Identify which cell holds the provided text, then report its (x, y) central coordinate. 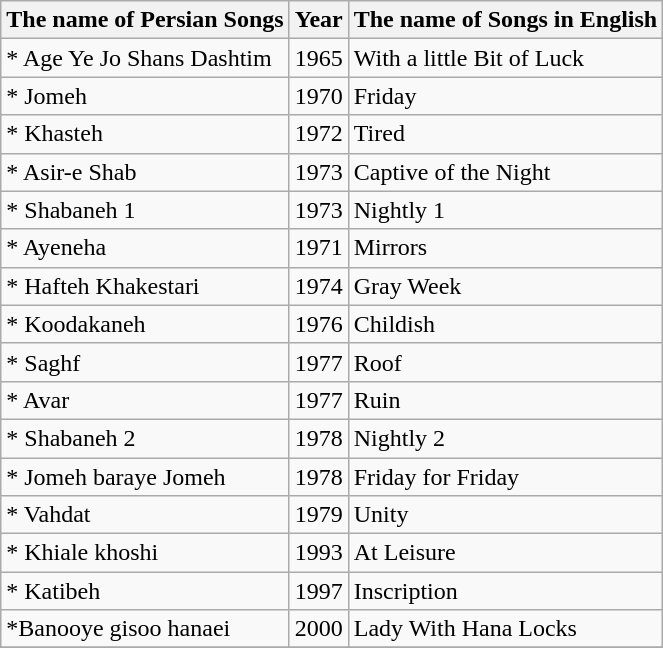
The name of Songs in English (505, 20)
* Khasteh (145, 134)
Mirrors (505, 248)
* Hafteh Khakestari (145, 286)
Friday for Friday (505, 477)
Ruin (505, 400)
Nightly 1 (505, 210)
*Banooye gisoo hanaei (145, 629)
Childish (505, 324)
* Avar (145, 400)
* Shabaneh 2 (145, 438)
* Shabaneh 1 (145, 210)
* Asir-e Shab (145, 172)
The name of Persian Songs (145, 20)
Unity (505, 515)
Captive of the Night (505, 172)
* Katibeh (145, 591)
1997 (318, 591)
* Ayeneha (145, 248)
Gray Week (505, 286)
1970 (318, 96)
* Khiale khoshi (145, 553)
1976 (318, 324)
Lady With Hana Locks (505, 629)
1979 (318, 515)
1971 (318, 248)
1972 (318, 134)
1993 (318, 553)
Nightly 2 (505, 438)
1974 (318, 286)
* Jomeh baraye Jomeh (145, 477)
* Saghf (145, 362)
At Leisure (505, 553)
Inscription (505, 591)
* Jomeh (145, 96)
2000 (318, 629)
* Vahdat (145, 515)
With a little Bit of Luck (505, 58)
Friday (505, 96)
1965 (318, 58)
Tired (505, 134)
Year (318, 20)
* Age Ye Jo Shans Dashtim (145, 58)
* Koodakaneh (145, 324)
Roof (505, 362)
